Identify which cell holds the provided text, then report its [x, y] central coordinate. 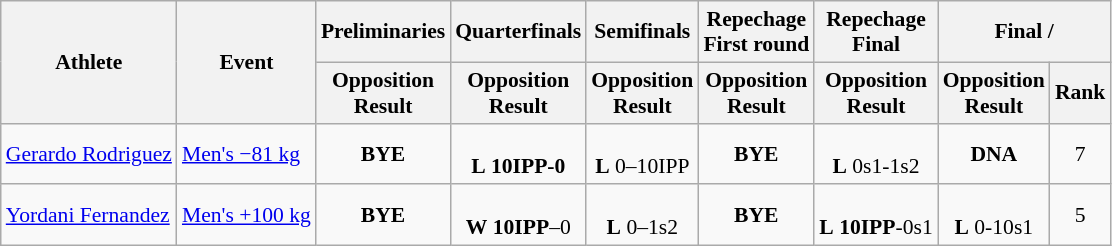
Men's +100 kg [246, 216]
L 10IPP-0 [518, 154]
L 10IPP-0s1 [876, 216]
DNA [994, 154]
Quarterfinals [518, 32]
Gerardo Rodriguez [89, 154]
Event [246, 62]
L 0–1s2 [642, 216]
Athlete [89, 62]
RepechageFinal [876, 32]
Rank [1080, 92]
W 10IPP–0 [518, 216]
L 0–10IPP [642, 154]
Preliminaries [383, 32]
Final / [1024, 32]
Yordani Fernandez [89, 216]
L 0-10s1 [994, 216]
Men's −81 kg [246, 154]
Semifinals [642, 32]
5 [1080, 216]
RepechageFirst round [756, 32]
7 [1080, 154]
L 0s1-1s2 [876, 154]
